Extract the (x, y) coordinate from the center of the cell holding the provided text.  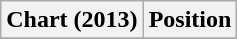
Chart (2013) (72, 20)
Position (190, 20)
